Identify which cell holds the provided text, then report its (X, Y) central coordinate. 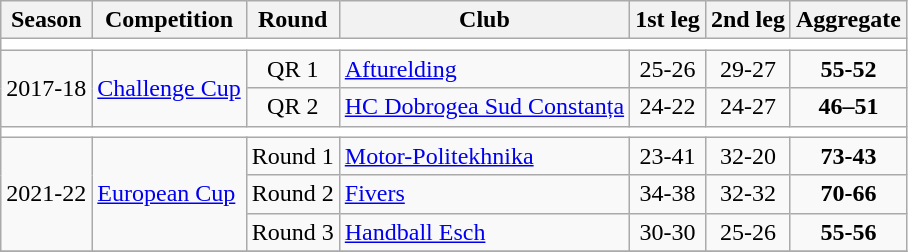
Fivers (484, 194)
Club (484, 20)
2017-18 (46, 88)
29-27 (748, 69)
Competition (169, 20)
24-22 (668, 107)
Afturelding (484, 69)
23-41 (668, 156)
Round 3 (292, 232)
Round 2 (292, 194)
55-56 (848, 232)
55-52 (848, 69)
70-66 (848, 194)
30-30 (668, 232)
Aggregate (848, 20)
Round 1 (292, 156)
2021-22 (46, 194)
European Cup (169, 194)
32-32 (748, 194)
24-27 (748, 107)
46–51 (848, 107)
32-20 (748, 156)
2nd leg (748, 20)
Handball Esch (484, 232)
HC Dobrogea Sud Constanța (484, 107)
1st leg (668, 20)
Motor-Politekhnika (484, 156)
73-43 (848, 156)
QR 2 (292, 107)
QR 1 (292, 69)
Season (46, 20)
Challenge Cup (169, 88)
Round (292, 20)
34-38 (668, 194)
